Provide the [x, y] coordinate of the cell's center where the given text is located.  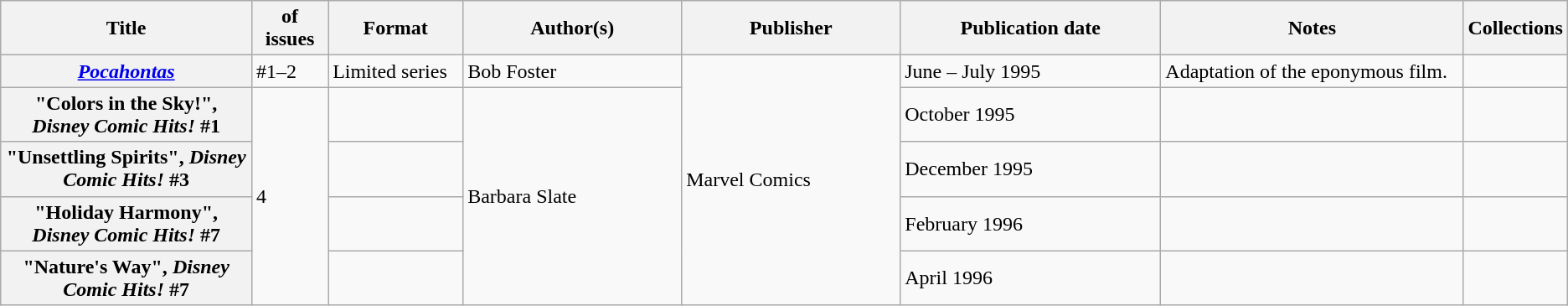
February 1996 [1030, 223]
June – July 1995 [1030, 71]
October 1995 [1030, 114]
Format [395, 29]
of issues [290, 29]
Marvel Comics [791, 180]
4 [290, 196]
Collections [1515, 29]
"Holiday Harmony", Disney Comic Hits! #7 [126, 223]
Barbara Slate [573, 196]
Notes [1312, 29]
"Unsettling Spirits", Disney Comic Hits! #3 [126, 169]
Title [126, 29]
"Colors in the Sky!", Disney Comic Hits! #1 [126, 114]
Bob Foster [573, 71]
Publisher [791, 29]
Pocahontas [126, 71]
Publication date [1030, 29]
Adaptation of the eponymous film. [1312, 71]
#1–2 [290, 71]
December 1995 [1030, 169]
Author(s) [573, 29]
Limited series [395, 71]
"Nature's Way", Disney Comic Hits! #7 [126, 278]
April 1996 [1030, 278]
